Provide the (x, y) coordinate of the cell's center where the given text is located.  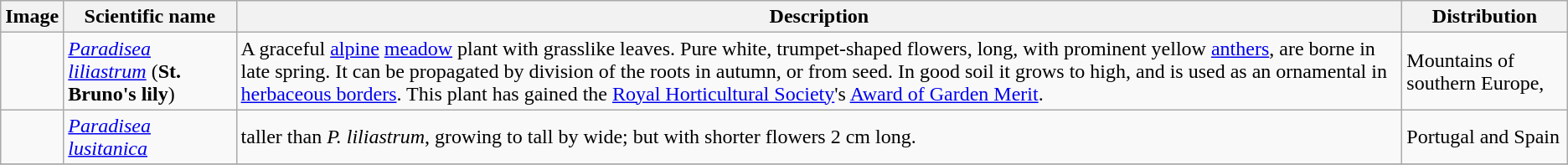
Portugal and Spain (1484, 137)
Paradisea liliastrum (St. Bruno's lily) (150, 71)
Description (819, 17)
taller than P. liliastrum, growing to tall by wide; but with shorter flowers 2 cm long. (819, 137)
Image (32, 17)
Scientific name (150, 17)
Distribution (1484, 17)
Paradisea lusitanica (150, 137)
Mountains of southern Europe, (1484, 71)
